Capture the cell that displays the provided text and extract its [x, y] central coordinate. 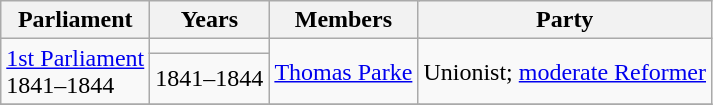
Years [210, 20]
Parliament [76, 20]
1st Parliament1841–1844 [76, 72]
Members [344, 20]
Thomas Parke [344, 72]
Unionist; moderate Reformer [565, 72]
Party [565, 20]
1841–1844 [210, 78]
